From the cell containing the given text, extract its center point as [X, Y] coordinate. 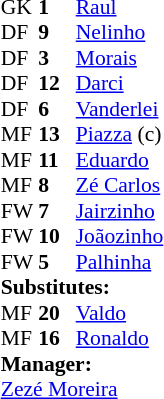
Darci [120, 83]
9 [57, 33]
6 [57, 109]
Substitutes: [82, 287]
Manager: [82, 364]
11 [57, 160]
Morais [120, 58]
Vanderlei [120, 109]
16 [57, 339]
Jairzinho [120, 211]
Nelinho [120, 33]
Palhinha [120, 262]
5 [57, 262]
8 [57, 185]
13 [57, 135]
Eduardo [120, 160]
Joãozinho [120, 237]
20 [57, 313]
Zé Carlos [120, 185]
Ronaldo [120, 339]
3 [57, 58]
7 [57, 211]
12 [57, 83]
Piazza (c) [120, 135]
Valdo [120, 313]
10 [57, 237]
